For the text-containing cell, return its midpoint in (X, Y) coordinate format. 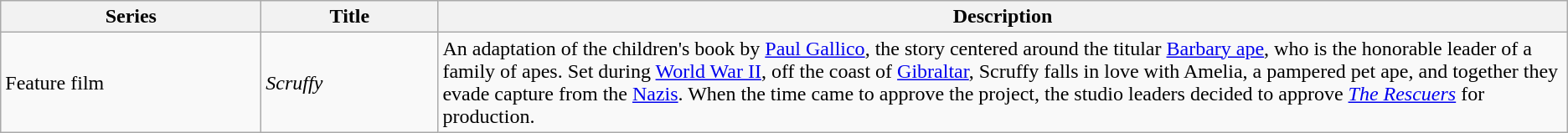
Title (350, 17)
Description (1003, 17)
Series (131, 17)
Feature film (131, 82)
Scruffy (350, 82)
